Pinpoint the cell where the given text exists, returning its [x, y] midpoint coordinate. 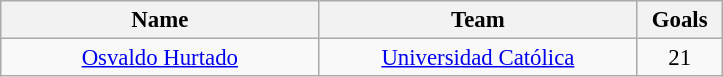
Universidad Católica [478, 58]
Goals [680, 20]
Osvaldo Hurtado [160, 58]
Name [160, 20]
21 [680, 58]
Team [478, 20]
